Identify which cell holds the provided text, then report its (x, y) central coordinate. 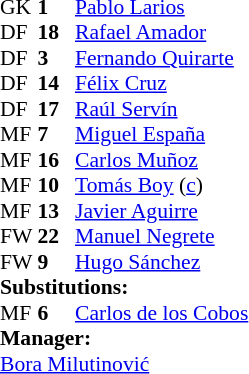
7 (57, 135)
3 (57, 58)
Javier Aguirre (162, 211)
Hugo Sánchez (162, 262)
10 (57, 185)
Rafael Amador (162, 33)
14 (57, 83)
9 (57, 262)
13 (57, 211)
Carlos de los Cobos (162, 313)
6 (57, 313)
Carlos Muñoz (162, 160)
Substitutions: (124, 287)
Manager: (124, 339)
22 (57, 237)
17 (57, 109)
Manuel Negrete (162, 237)
Miguel España (162, 135)
Fernando Quirarte (162, 58)
Tomás Boy (c) (162, 185)
Raúl Servín (162, 109)
18 (57, 33)
Félix Cruz (162, 83)
16 (57, 160)
